Identify which cell holds the provided text, then report its [x, y] central coordinate. 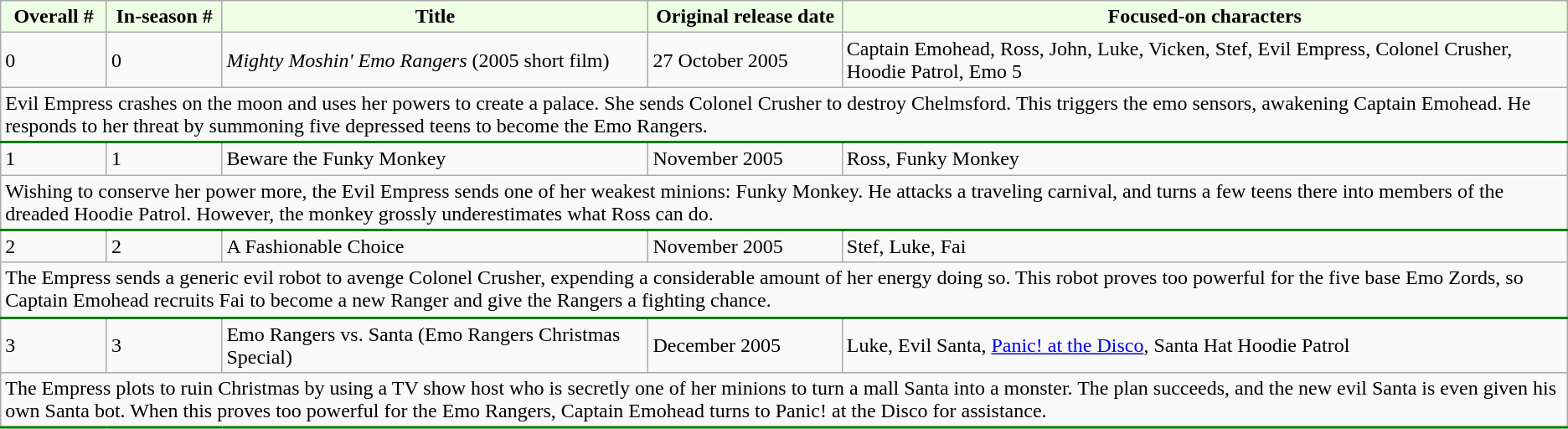
A Fashionable Choice [436, 246]
Overall # [54, 17]
Beware the Funky Monkey [436, 159]
December 2005 [745, 345]
Mighty Moshin' Emo Rangers (2005 short film) [436, 60]
Captain Emohead, Ross, John, Luke, Vicken, Stef, Evil Empress, Colonel Crusher, Hoodie Patrol, Emo 5 [1204, 60]
In-season # [164, 17]
Title [436, 17]
Ross, Funky Monkey [1204, 159]
Focused-on characters [1204, 17]
Original release date [745, 17]
Stef, Luke, Fai [1204, 246]
27 October 2005 [745, 60]
Luke, Evil Santa, Panic! at the Disco, Santa Hat Hoodie Patrol [1204, 345]
Emo Rangers vs. Santa (Emo Rangers Christmas Special) [436, 345]
